Output the [X, Y] coordinate of the center of the cell containing the given text.  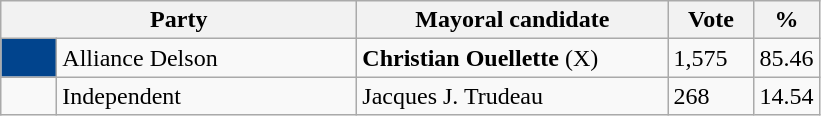
Independent [207, 96]
14.54 [786, 96]
Christian Ouellette (X) [512, 58]
Mayoral candidate [512, 20]
Party [179, 20]
% [786, 20]
1,575 [711, 58]
Vote [711, 20]
268 [711, 96]
Alliance Delson [207, 58]
Jacques J. Trudeau [512, 96]
85.46 [786, 58]
